Determine the (X, Y) coordinate at the center of the cell enclosing the given text.  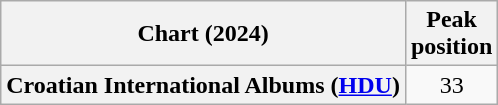
33 (451, 85)
Peakposition (451, 34)
Croatian International Albums (HDU) (204, 85)
Chart (2024) (204, 34)
